From the cell containing the given text, extract its center point as (x, y) coordinate. 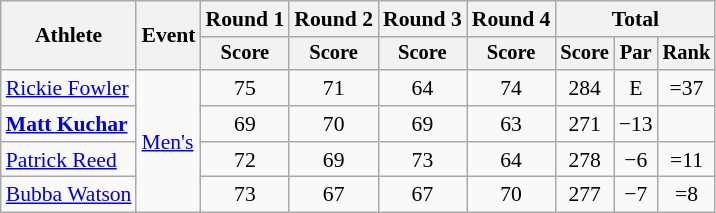
Round 2 (334, 19)
Total (635, 19)
271 (584, 124)
−13 (636, 124)
284 (584, 88)
Men's (168, 141)
−7 (636, 195)
277 (584, 195)
Athlete (69, 36)
72 (246, 160)
E (636, 88)
Matt Kuchar (69, 124)
74 (512, 88)
75 (246, 88)
Patrick Reed (69, 160)
Rickie Fowler (69, 88)
=37 (687, 88)
Par (636, 54)
Round 3 (422, 19)
Round 1 (246, 19)
Round 4 (512, 19)
278 (584, 160)
Bubba Watson (69, 195)
71 (334, 88)
Event (168, 36)
=8 (687, 195)
Rank (687, 54)
63 (512, 124)
=11 (687, 160)
−6 (636, 160)
